Pinpoint the cell where the given text exists, returning its [X, Y] midpoint coordinate. 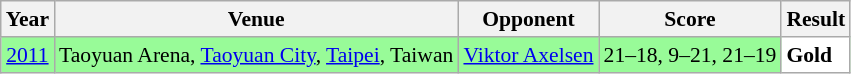
Gold [816, 55]
Taoyuan Arena, Taoyuan City, Taipei, Taiwan [256, 55]
Viktor Axelsen [528, 55]
Opponent [528, 19]
Score [690, 19]
2011 [28, 55]
Result [816, 19]
Venue [256, 19]
Year [28, 19]
21–18, 9–21, 21–19 [690, 55]
